Identify which cell holds the provided text, then report its [X, Y] central coordinate. 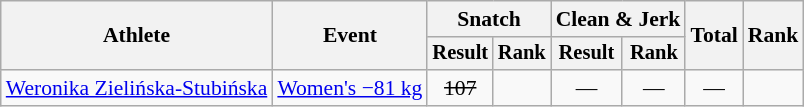
Weronika Zielińska-Stubińska [137, 88]
Snatch [488, 19]
Women's −81 kg [350, 88]
Clean & Jerk [618, 19]
Total [714, 36]
Event [350, 36]
107 [460, 88]
Athlete [137, 36]
